Identify which cell holds the provided text, then report its [X, Y] central coordinate. 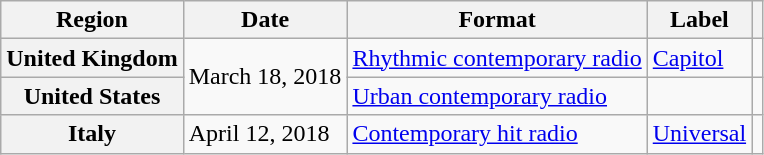
Italy [92, 134]
Region [92, 20]
United States [92, 96]
Label [699, 20]
Capitol [699, 58]
United Kingdom [92, 58]
Contemporary hit radio [497, 134]
Rhythmic contemporary radio [497, 58]
Format [497, 20]
Universal [699, 134]
March 18, 2018 [265, 77]
April 12, 2018 [265, 134]
Date [265, 20]
Urban contemporary radio [497, 96]
